Pinpoint the cell where the given text exists, returning its [X, Y] midpoint coordinate. 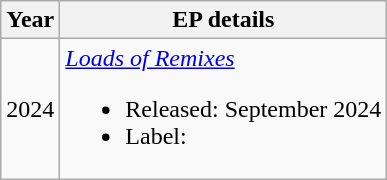
EP details [224, 20]
Year [30, 20]
Loads of RemixesReleased: September 2024Label: [224, 109]
2024 [30, 109]
